Return the (X, Y) coordinate for the center point of the cell that contains the specified text.  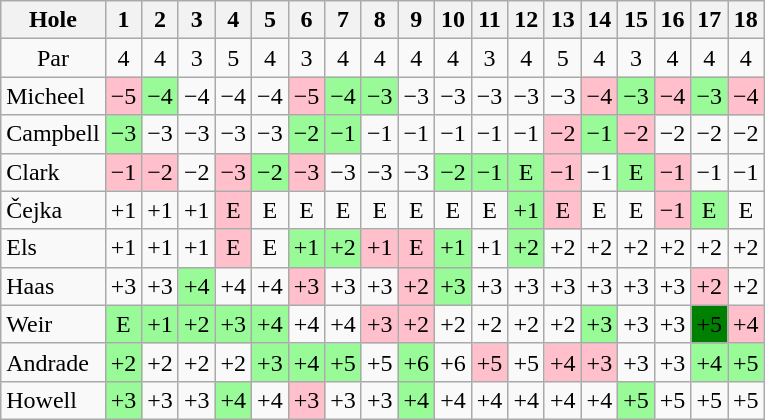
Els (53, 248)
8 (380, 20)
16 (672, 20)
14 (600, 20)
18 (746, 20)
Andrade (53, 362)
Hole (53, 20)
Micheel (53, 96)
15 (636, 20)
Par (53, 58)
Campbell (53, 134)
2 (160, 20)
Clark (53, 172)
7 (344, 20)
11 (490, 20)
1 (124, 20)
10 (454, 20)
9 (416, 20)
17 (710, 20)
Weir (53, 324)
Čejka (53, 210)
Haas (53, 286)
6 (306, 20)
12 (526, 20)
Howell (53, 400)
13 (562, 20)
